Pinpoint the cell where the given text exists, returning its (x, y) midpoint coordinate. 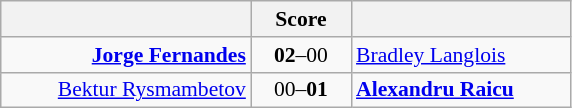
Score (301, 19)
Alexandru Raicu (461, 90)
02–00 (301, 55)
Bektur Rysmambetov (126, 90)
00–01 (301, 90)
Bradley Langlois (461, 55)
Jorge Fernandes (126, 55)
